Extract the [X, Y] coordinate from the center of the cell holding the provided text.  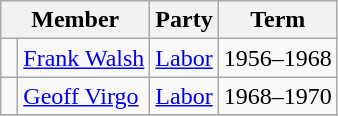
1968–1970 [278, 96]
1956–1968 [278, 58]
Frank Walsh [84, 58]
Geoff Virgo [84, 96]
Term [278, 20]
Party [184, 20]
Member [76, 20]
